Find where the given text appears and provide that cell's center as [X, Y] coordinate. 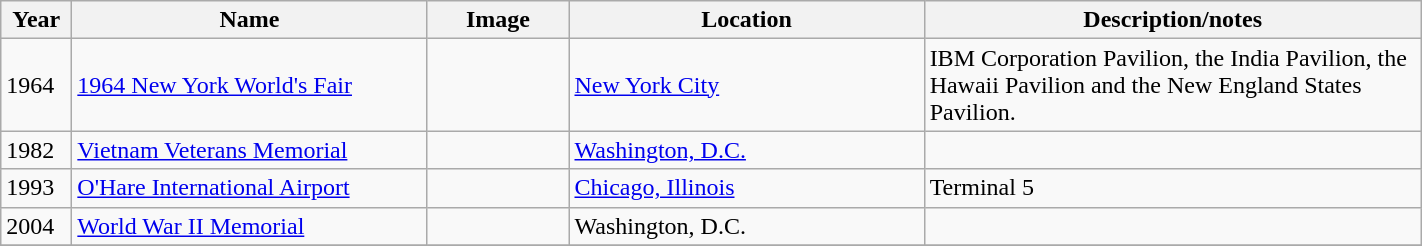
1964 New York World's Fair [250, 85]
IBM Corporation Pavilion, the India Pavilion, the Hawaii Pavilion and the New England States Pavilion. [1172, 85]
World War II Memorial [250, 226]
1982 [36, 150]
1993 [36, 188]
Description/notes [1172, 20]
Terminal 5 [1172, 188]
Year [36, 20]
New York City [746, 85]
O'Hare International Airport [250, 188]
Image [498, 20]
Location [746, 20]
1964 [36, 85]
Name [250, 20]
Chicago, Illinois [746, 188]
Vietnam Veterans Memorial [250, 150]
2004 [36, 226]
